Determine the [x, y] coordinate at the center of the cell enclosing the given text.  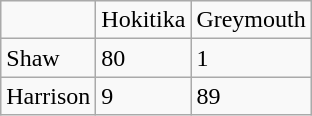
9 [144, 96]
Greymouth [251, 20]
Hokitika [144, 20]
80 [144, 58]
Shaw [48, 58]
89 [251, 96]
Harrison [48, 96]
1 [251, 58]
